Locate the cell with the specified text and output its (x, y) center coordinate. 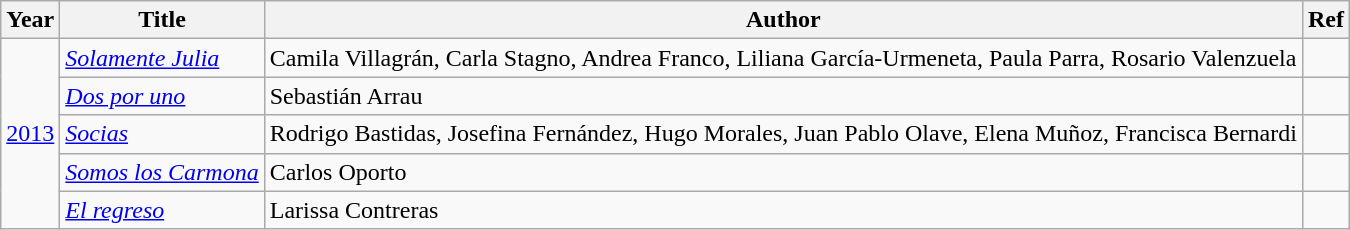
Author (783, 20)
Somos los Carmona (162, 172)
El regreso (162, 210)
Title (162, 20)
Year (30, 20)
Solamente Julia (162, 58)
Socias (162, 134)
Carlos Oporto (783, 172)
Camila Villagrán, Carla Stagno, Andrea Franco, Liliana García-Urmeneta, Paula Parra, Rosario Valenzuela (783, 58)
Ref (1326, 20)
2013 (30, 134)
Dos por uno (162, 96)
Larissa Contreras (783, 210)
Sebastián Arrau (783, 96)
Rodrigo Bastidas, Josefina Fernández, Hugo Morales, Juan Pablo Olave, Elena Muñoz, Francisca Bernardi (783, 134)
